Extract the (X, Y) coordinate from the center of the cell holding the provided text.  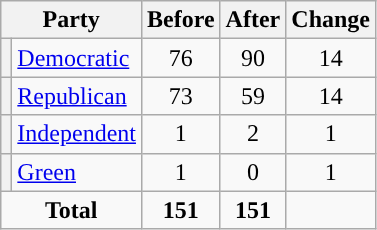
73 (180, 96)
90 (253, 58)
76 (180, 58)
2 (253, 134)
After (253, 20)
Party (72, 20)
Change (331, 20)
Democratic (77, 58)
Green (77, 172)
Before (180, 20)
Total (72, 210)
0 (253, 172)
Independent (77, 134)
Republican (77, 96)
59 (253, 96)
